Capture the cell that displays the provided text and extract its [X, Y] central coordinate. 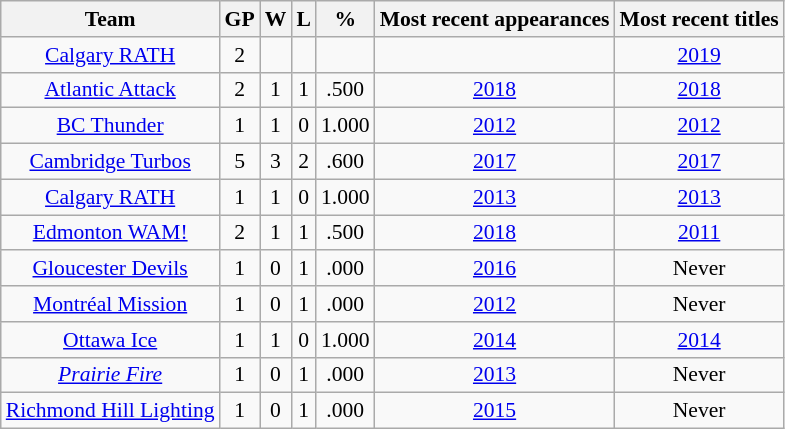
2015 [495, 411]
Edmonton WAM! [110, 233]
W [276, 19]
.600 [346, 162]
GP [240, 19]
% [346, 19]
2011 [700, 233]
3 [276, 162]
Ottawa Ice [110, 340]
Most recent titles [700, 19]
L [304, 19]
Team [110, 19]
Atlantic Attack [110, 90]
Prairie Fire [110, 375]
Montréal Mission [110, 304]
BC Thunder [110, 126]
Richmond Hill Lighting [110, 411]
Most recent appearances [495, 19]
Cambridge Turbos [110, 162]
Gloucester Devils [110, 269]
2019 [700, 55]
2016 [495, 269]
5 [240, 162]
